Determine the [X, Y] coordinate at the center of the cell enclosing the given text.  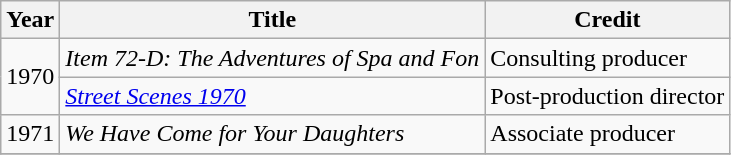
Year [30, 20]
Title [272, 20]
We Have Come for Your Daughters [272, 134]
Street Scenes 1970 [272, 96]
Item 72-D: The Adventures of Spa and Fon [272, 58]
1970 [30, 77]
1971 [30, 134]
Associate producer [608, 134]
Consulting producer [608, 58]
Post-production director [608, 96]
Credit [608, 20]
